Search for the cell housing the specified text and yield its [x, y] center coordinate. 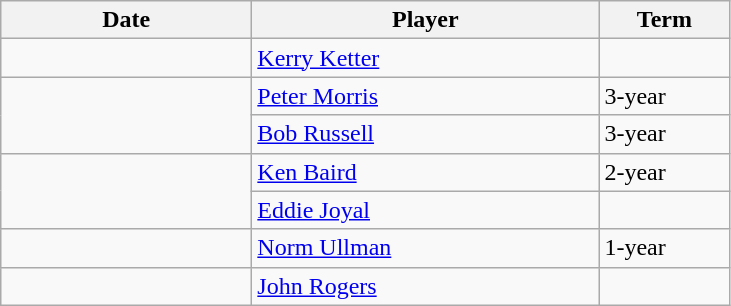
1-year [664, 248]
Date [126, 20]
Peter Morris [426, 96]
Ken Baird [426, 172]
Term [664, 20]
John Rogers [426, 286]
Kerry Ketter [426, 58]
Player [426, 20]
2-year [664, 172]
Bob Russell [426, 134]
Norm Ullman [426, 248]
Eddie Joyal [426, 210]
